Determine the [X, Y] coordinate at the center of the cell enclosing the given text.  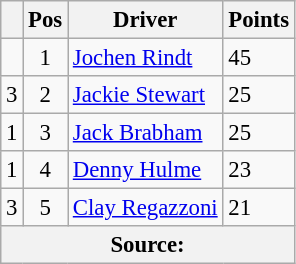
Driver [146, 20]
Source: [148, 245]
Denny Hulme [146, 170]
Jochen Rindt [146, 58]
23 [258, 170]
45 [258, 58]
2 [46, 95]
Jack Brabham [146, 133]
5 [46, 208]
Clay Regazzoni [146, 208]
Pos [46, 20]
Points [258, 20]
4 [46, 170]
21 [258, 208]
Jackie Stewart [146, 95]
